Output the [X, Y] coordinate of the center of the cell containing the given text.  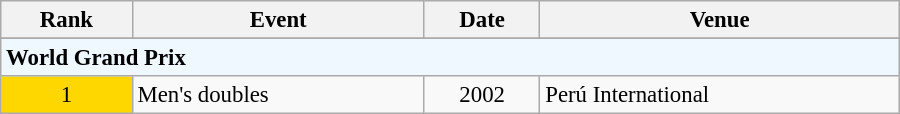
Event [278, 20]
World Grand Prix [450, 58]
Date [482, 20]
Venue [720, 20]
1 [66, 95]
2002 [482, 95]
Perú International [720, 95]
Men's doubles [278, 95]
Rank [66, 20]
